Capture the cell that displays the provided text and extract its [x, y] central coordinate. 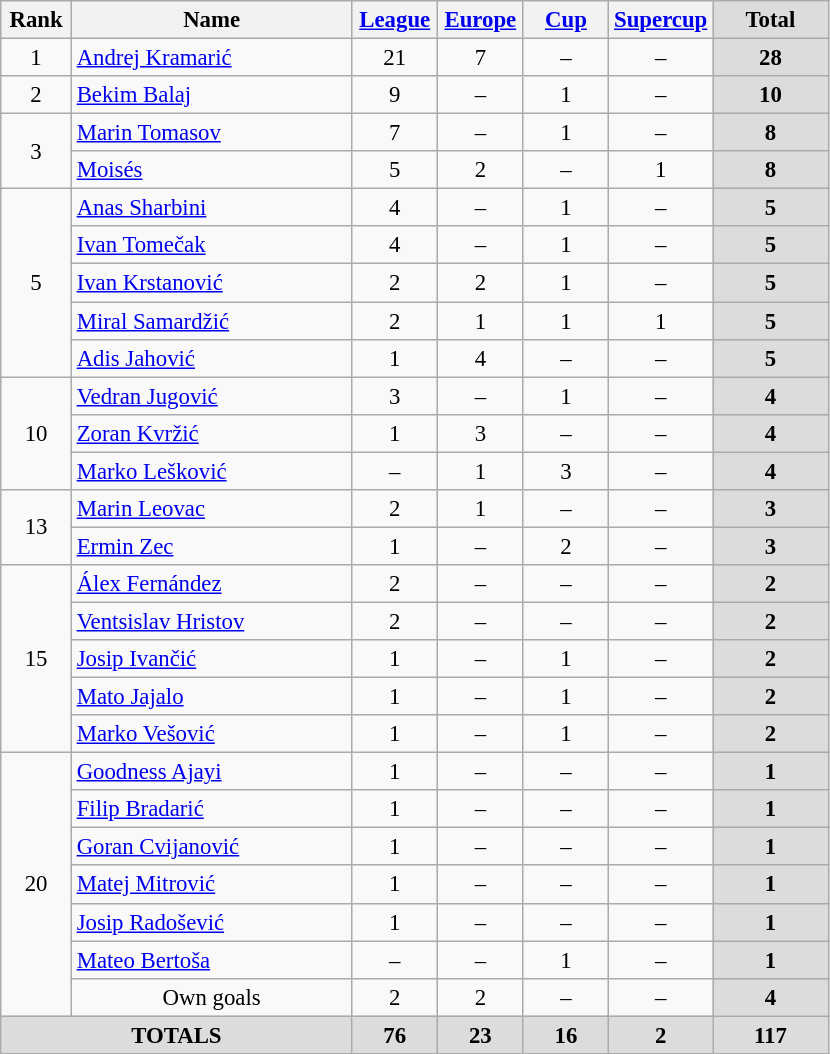
Filip Bradarić [212, 809]
Vedran Jugović [212, 396]
Josip Radošević [212, 922]
Bekim Balaj [212, 95]
23 [481, 1035]
Supercup [661, 20]
Goran Cvijanović [212, 847]
Álex Fernández [212, 584]
16 [566, 1035]
TOTALS [176, 1035]
Ivan Krstanović [212, 283]
Ventsislav Hristov [212, 621]
Ivan Tomečak [212, 245]
Marin Tomasov [212, 133]
Miral Samardžić [212, 321]
9 [395, 95]
Moisés [212, 170]
Andrej Kramarić [212, 58]
28 [771, 58]
Mateo Bertoša [212, 960]
Marin Leovac [212, 509]
21 [395, 58]
Name [212, 20]
Rank [36, 20]
Cup [566, 20]
76 [395, 1035]
15 [36, 659]
20 [36, 884]
Josip Ivančić [212, 659]
Adis Jahović [212, 358]
Mato Jajalo [212, 697]
Matej Mitrović [212, 885]
117 [771, 1035]
Total [771, 20]
Zoran Kvržić [212, 433]
13 [36, 528]
League [395, 20]
Europe [481, 20]
Anas Sharbini [212, 208]
Goodness Ajayi [212, 772]
Marko Vešović [212, 734]
Marko Lešković [212, 471]
Ermin Zec [212, 546]
Own goals [212, 997]
